Provide the [X, Y] coordinate of the cell's center where the given text is located.  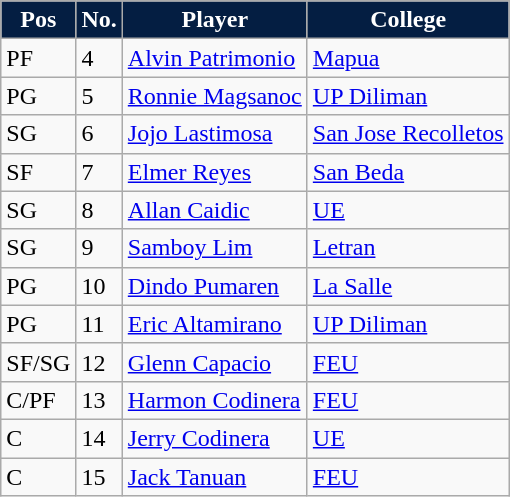
No. [99, 20]
SF/SG [38, 362]
Allan Caidic [214, 210]
4 [99, 58]
SF [38, 172]
San Beda [408, 172]
Letran [408, 248]
PF [38, 58]
8 [99, 210]
Pos [38, 20]
Eric Altamirano [214, 324]
Glenn Capacio [214, 362]
Mapua [408, 58]
C/PF [38, 400]
San Jose Recolletos [408, 134]
7 [99, 172]
Player [214, 20]
Harmon Codinera [214, 400]
15 [99, 477]
Dindo Pumaren [214, 286]
6 [99, 134]
Elmer Reyes [214, 172]
9 [99, 248]
14 [99, 438]
13 [99, 400]
College [408, 20]
Ronnie Magsanoc [214, 96]
5 [99, 96]
Jerry Codinera [214, 438]
Samboy Lim [214, 248]
Alvin Patrimonio [214, 58]
Jojo Lastimosa [214, 134]
11 [99, 324]
La Salle [408, 286]
10 [99, 286]
12 [99, 362]
Jack Tanuan [214, 477]
